Capture the cell that displays the provided text and extract its (x, y) central coordinate. 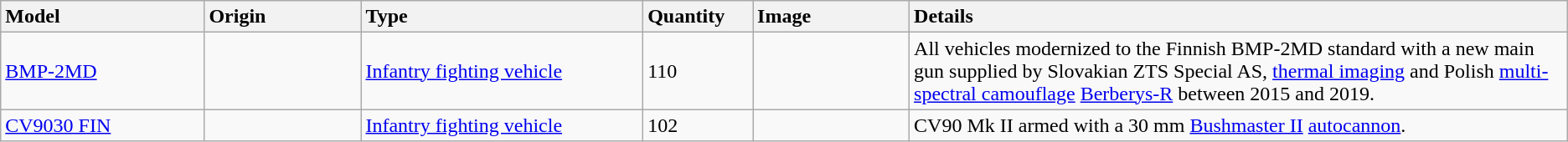
CV90 Mk II armed with a 30 mm Bushmaster II autocannon. (1239, 125)
102 (699, 125)
BMP-2MD (102, 71)
Type (503, 17)
Details (1239, 17)
Model (102, 17)
CV9030 FIN (102, 125)
Origin (283, 17)
110 (699, 71)
Image (831, 17)
Quantity (699, 17)
